Find where the given text appears and provide that cell's center as [X, Y] coordinate. 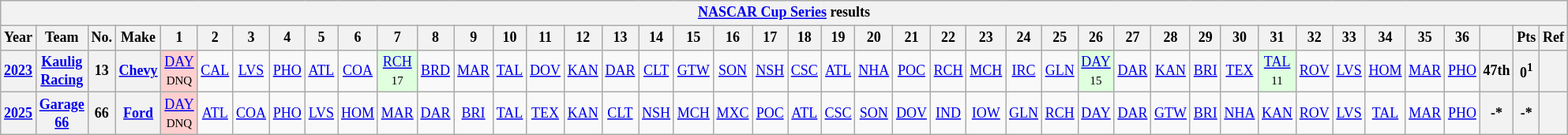
47th [1497, 71]
8 [436, 38]
6 [358, 38]
2 [215, 38]
20 [874, 38]
Team [62, 38]
DAY15 [1096, 71]
33 [1349, 38]
15 [693, 38]
IOW [986, 114]
Ref [1554, 38]
29 [1205, 38]
4 [287, 38]
30 [1240, 38]
DAY [1096, 114]
NASCAR Cup Series results [785, 13]
18 [805, 38]
No. [101, 38]
24 [1024, 38]
26 [1096, 38]
27 [1132, 38]
66 [101, 114]
IRC [1024, 71]
22 [948, 38]
16 [733, 38]
34 [1385, 38]
2025 [19, 114]
9 [474, 38]
21 [912, 38]
Pts [1527, 38]
31 [1277, 38]
Chevy [138, 71]
TAL11 [1277, 71]
CAL [215, 71]
19 [838, 38]
01 [1527, 71]
Year [19, 38]
RCH17 [397, 71]
25 [1060, 38]
3 [251, 38]
10 [509, 38]
2023 [19, 71]
35 [1425, 38]
14 [657, 38]
12 [583, 38]
11 [546, 38]
MXC [733, 114]
17 [771, 38]
32 [1314, 38]
IND [948, 114]
Ford [138, 114]
Garage 66 [62, 114]
23 [986, 38]
7 [397, 38]
Make [138, 38]
5 [321, 38]
28 [1171, 38]
BRD [436, 71]
36 [1462, 38]
Kaulig Racing [62, 71]
1 [179, 38]
